Scan for the cell matching the given text and deliver its (x, y) coordinate at center. 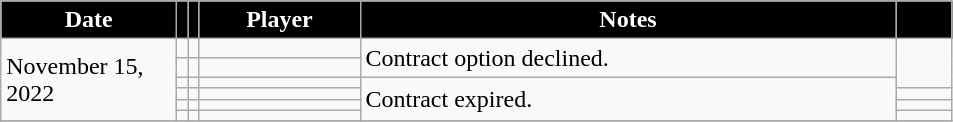
Date (89, 20)
Contract expired. (628, 99)
Contract option declined. (628, 58)
November 15, 2022 (89, 80)
Notes (628, 20)
Player (280, 20)
